Scan for the cell matching the given text and deliver its (x, y) coordinate at center. 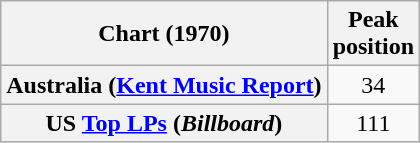
Peakposition (373, 34)
Chart (1970) (164, 34)
111 (373, 123)
34 (373, 85)
Australia (Kent Music Report) (164, 85)
US Top LPs (Billboard) (164, 123)
